Provide the (x, y) coordinate of the cell's center where the given text is located.  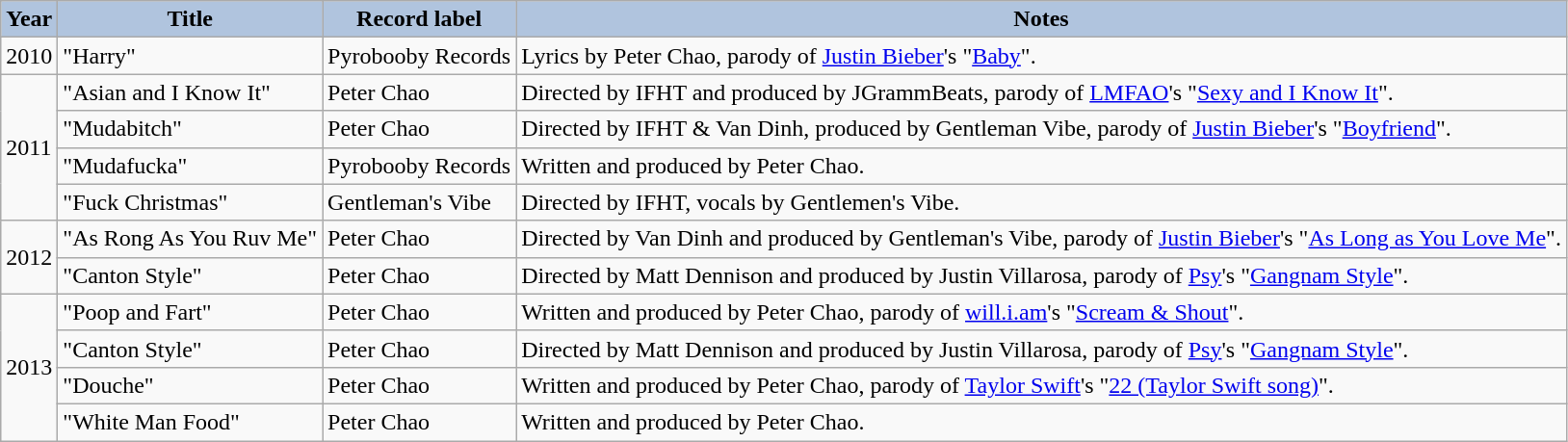
Directed by IFHT and produced by JGrammBeats, parody of LMFAO's "Sexy and I Know It". (1042, 92)
"Poop and Fart" (191, 312)
Written and produced by Peter Chao, parody of will.i.am's "Scream & Shout". (1042, 312)
"As Rong As You Ruv Me" (191, 239)
"Harry" (191, 56)
Record label (420, 19)
Directed by IFHT & Van Dinh, produced by Gentleman Vibe, parody of Justin Bieber's "Boyfriend". (1042, 129)
"White Man Food" (191, 422)
2013 (29, 367)
"Mudabitch" (191, 129)
Lyrics by Peter Chao, parody of Justin Bieber's "Baby". (1042, 56)
"Douche" (191, 385)
Gentleman's Vibe (420, 202)
"Mudafucka" (191, 166)
"Fuck Christmas" (191, 202)
Year (29, 19)
2012 (29, 257)
Title (191, 19)
Notes (1042, 19)
Directed by Van Dinh and produced by Gentleman's Vibe, parody of Justin Bieber's "As Long as You Love Me". (1042, 239)
2010 (29, 56)
"Asian and I Know It" (191, 92)
Directed by IFHT, vocals by Gentlemen's Vibe. (1042, 202)
2011 (29, 147)
Written and produced by Peter Chao, parody of Taylor Swift's "22 (Taylor Swift song)". (1042, 385)
